From the cell containing the given text, extract its center point as (x, y) coordinate. 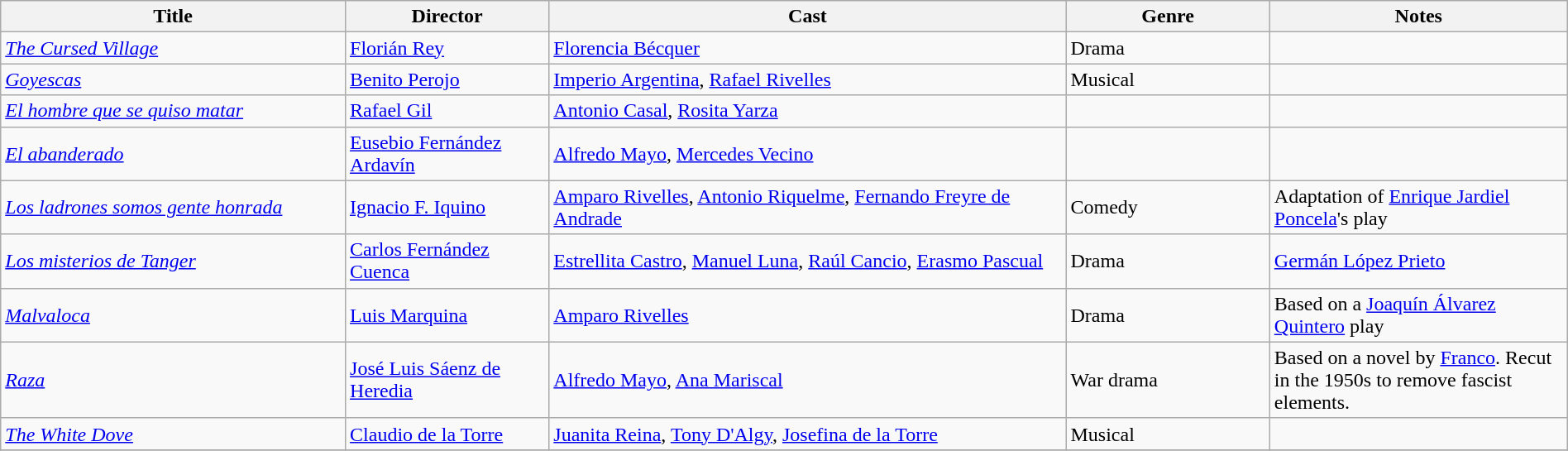
Antonio Casal, Rosita Yarza (807, 111)
Estrellita Castro, Manuel Luna, Raúl Cancio, Erasmo Pascual (807, 261)
The White Dove (174, 434)
Benito Perojo (447, 79)
Comedy (1168, 207)
El hombre que se quiso matar (174, 111)
Goyescas (174, 79)
Alfredo Mayo, Ana Mariscal (807, 380)
The Cursed Village (174, 48)
Title (174, 17)
Ignacio F. Iquino (447, 207)
Los misterios de Tanger (174, 261)
Rafael Gil (447, 111)
Notes (1418, 17)
Luis Marquina (447, 314)
El abanderado (174, 154)
José Luis Sáenz de Heredia (447, 380)
Florencia Bécquer (807, 48)
Los ladrones somos gente honrada (174, 207)
Director (447, 17)
Malvaloca (174, 314)
Carlos Fernández Cuenca (447, 261)
Cast (807, 17)
Germán López Prieto (1418, 261)
Adaptation of Enrique Jardiel Poncela's play (1418, 207)
Genre (1168, 17)
War drama (1168, 380)
Claudio de la Torre (447, 434)
Amparo Rivelles (807, 314)
Eusebio Fernández Ardavín (447, 154)
Raza (174, 380)
Amparo Rivelles, Antonio Riquelme, Fernando Freyre de Andrade (807, 207)
Alfredo Mayo, Mercedes Vecino (807, 154)
Imperio Argentina, Rafael Rivelles (807, 79)
Florián Rey (447, 48)
Based on a novel by Franco. Recut in the 1950s to remove fascist elements. (1418, 380)
Based on a Joaquín Álvarez Quintero play (1418, 314)
Juanita Reina, Tony D'Algy, Josefina de la Torre (807, 434)
